From the cell containing the given text, extract its center point as (x, y) coordinate. 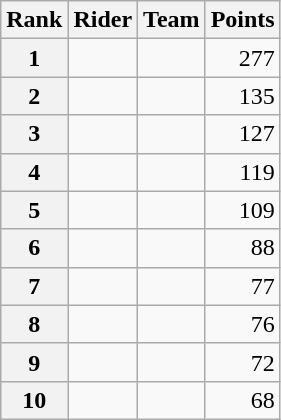
4 (34, 172)
6 (34, 248)
3 (34, 134)
119 (242, 172)
8 (34, 324)
2 (34, 96)
5 (34, 210)
88 (242, 248)
Team (172, 20)
72 (242, 362)
127 (242, 134)
68 (242, 400)
277 (242, 58)
Rider (103, 20)
7 (34, 286)
Points (242, 20)
9 (34, 362)
76 (242, 324)
Rank (34, 20)
109 (242, 210)
135 (242, 96)
77 (242, 286)
10 (34, 400)
1 (34, 58)
